Return (x, y) of the center of cell containing provided text 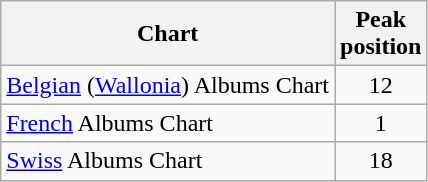
1 (380, 123)
18 (380, 161)
Peakposition (380, 34)
12 (380, 85)
Chart (168, 34)
French Albums Chart (168, 123)
Swiss Albums Chart (168, 161)
Belgian (Wallonia) Albums Chart (168, 85)
